Determine the (x, y) coordinate at the center of the cell enclosing the given text.  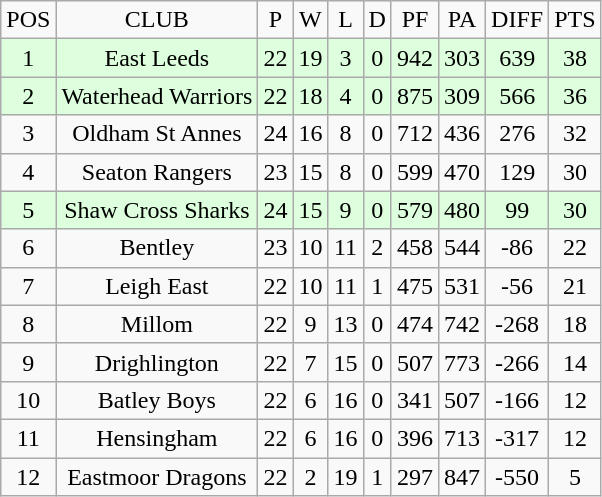
D (377, 20)
-317 (518, 438)
PTS (575, 20)
PF (414, 20)
PA (462, 20)
32 (575, 134)
875 (414, 96)
P (276, 20)
276 (518, 134)
303 (462, 58)
36 (575, 96)
Leigh East (157, 286)
Shaw Cross Sharks (157, 210)
L (346, 20)
Bentley (157, 248)
713 (462, 438)
Millom (157, 324)
POS (28, 20)
480 (462, 210)
DIFF (518, 20)
-268 (518, 324)
712 (414, 134)
Oldham St Annes (157, 134)
38 (575, 58)
396 (414, 438)
531 (462, 286)
475 (414, 286)
Waterhead Warriors (157, 96)
309 (462, 96)
Batley Boys (157, 400)
13 (346, 324)
474 (414, 324)
129 (518, 172)
742 (462, 324)
639 (518, 58)
436 (462, 134)
470 (462, 172)
341 (414, 400)
Hensingham (157, 438)
-266 (518, 362)
942 (414, 58)
458 (414, 248)
CLUB (157, 20)
566 (518, 96)
599 (414, 172)
14 (575, 362)
773 (462, 362)
East Leeds (157, 58)
W (310, 20)
-56 (518, 286)
99 (518, 210)
-166 (518, 400)
544 (462, 248)
Drighlington (157, 362)
Eastmoor Dragons (157, 477)
-550 (518, 477)
-86 (518, 248)
579 (414, 210)
Seaton Rangers (157, 172)
847 (462, 477)
297 (414, 477)
21 (575, 286)
